From the cell containing the given text, extract its center point as (x, y) coordinate. 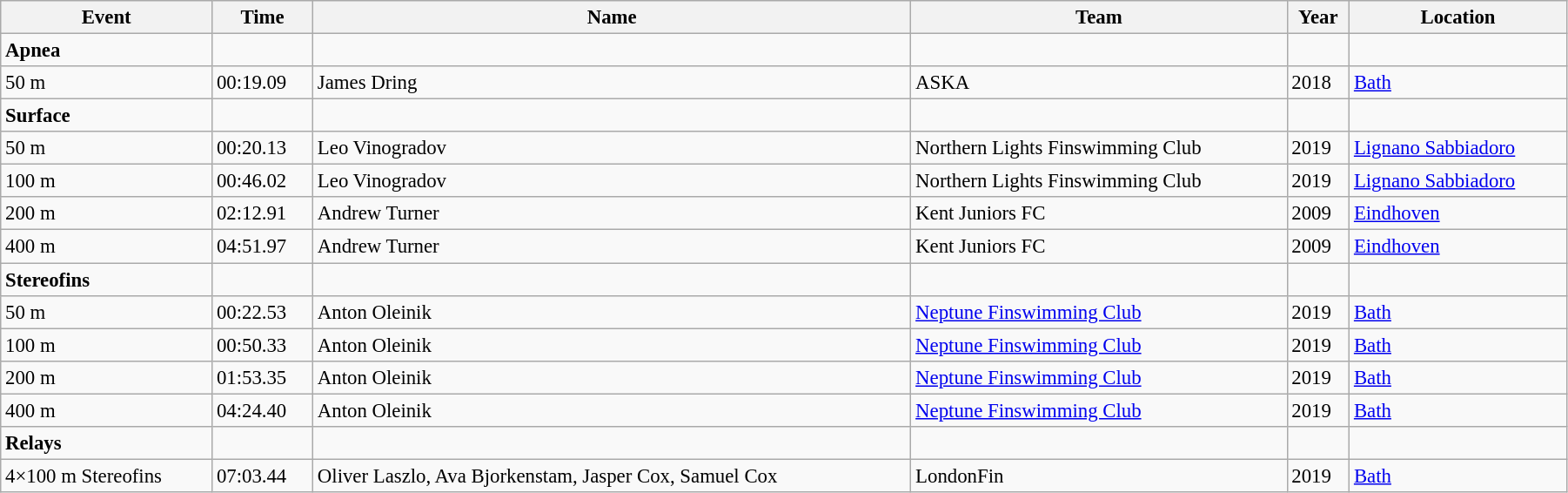
Time (263, 17)
00:19.09 (263, 83)
00:50.33 (263, 345)
Team (1099, 17)
2018 (1318, 83)
04:51.97 (263, 246)
LondonFin (1099, 476)
Relays (106, 443)
Year (1318, 17)
02:12.91 (263, 213)
Stereofins (106, 280)
04:24.40 (263, 410)
4×100 m Stereofins (106, 476)
00:22.53 (263, 312)
James Dring (613, 83)
07:03.44 (263, 476)
Event (106, 17)
Apnea (106, 51)
Location (1458, 17)
ASKA (1099, 83)
00:20.13 (263, 148)
Oliver Laszlo, Ava Bjorkenstam, Jasper Cox, Samuel Cox (613, 476)
Surface (106, 116)
01:53.35 (263, 377)
Name (613, 17)
00:46.02 (263, 181)
